Capture the cell that displays the provided text and extract its [X, Y] central coordinate. 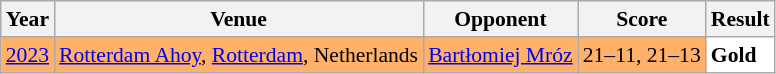
Bartłomiej Mróz [500, 55]
Rotterdam Ahoy, Rotterdam, Netherlands [238, 55]
Year [28, 19]
Score [642, 19]
Gold [740, 55]
21–11, 21–13 [642, 55]
Result [740, 19]
Venue [238, 19]
2023 [28, 55]
Opponent [500, 19]
